Locate the cell with the specified text and output its [X, Y] center coordinate. 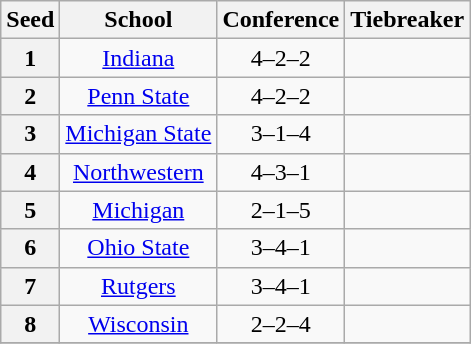
5 [30, 210]
6 [30, 248]
Michigan [138, 210]
2–1–5 [281, 210]
4 [30, 172]
Seed [30, 20]
Rutgers [138, 286]
8 [30, 324]
2 [30, 96]
3–1–4 [281, 134]
3 [30, 134]
Michigan State [138, 134]
7 [30, 286]
Indiana [138, 58]
Northwestern [138, 172]
Conference [281, 20]
Ohio State [138, 248]
1 [30, 58]
School [138, 20]
Wisconsin [138, 324]
4–3–1 [281, 172]
Penn State [138, 96]
Tiebreaker [408, 20]
2–2–4 [281, 324]
